Determine the (X, Y) coordinate at the center of the cell enclosing the given text.  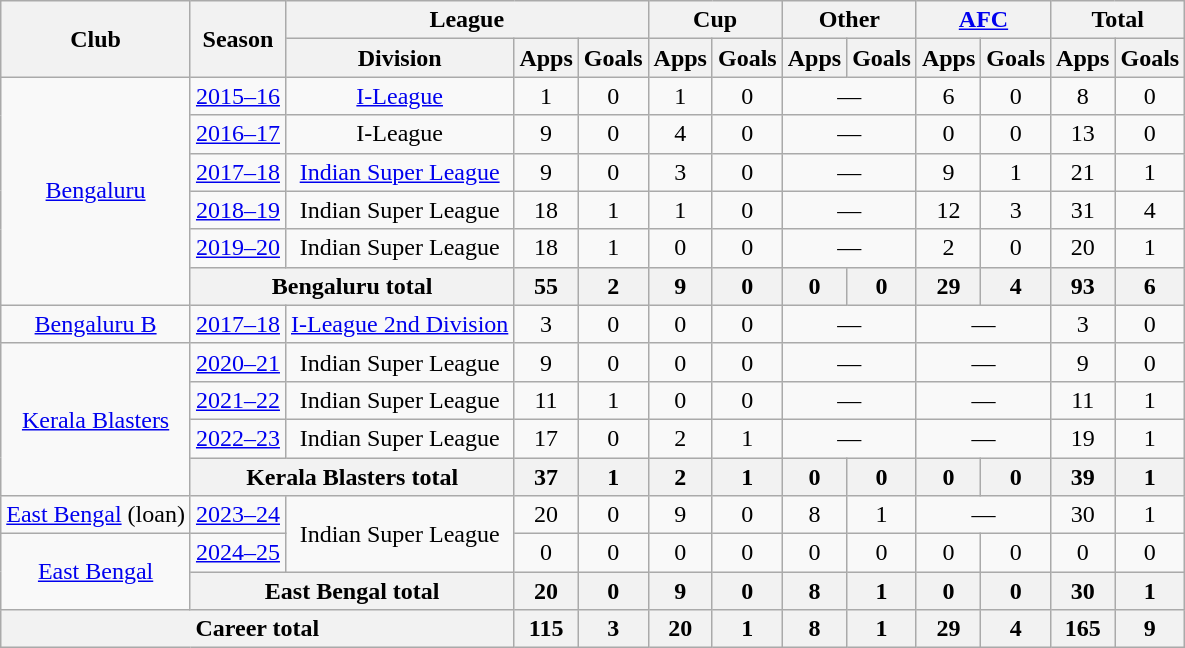
2021–22 (238, 400)
League (466, 20)
2024–25 (238, 553)
31 (1083, 210)
2019–20 (238, 248)
19 (1083, 438)
37 (546, 477)
165 (1083, 629)
Club (96, 39)
Bengaluru (96, 191)
Kerala Blasters (96, 419)
Bengaluru total (352, 286)
12 (948, 210)
Division (399, 58)
2018–19 (238, 210)
55 (546, 286)
Cup (715, 20)
21 (1083, 172)
2015–16 (238, 96)
I-League 2nd Division (399, 324)
17 (546, 438)
93 (1083, 286)
115 (546, 629)
East Bengal (loan) (96, 515)
Season (238, 39)
39 (1083, 477)
Career total (258, 629)
AFC (983, 20)
East Bengal total (352, 591)
Total (1118, 20)
2020–21 (238, 362)
13 (1083, 134)
Other (849, 20)
Bengaluru B (96, 324)
2022–23 (238, 438)
Kerala Blasters total (352, 477)
2016–17 (238, 134)
2023–24 (238, 515)
East Bengal (96, 572)
